Scan for the cell matching the given text and deliver its (X, Y) coordinate at center. 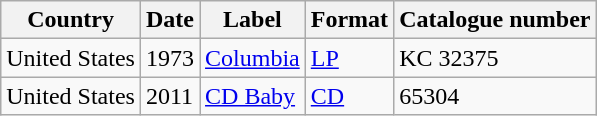
Country (71, 20)
Columbia (253, 58)
Catalogue number (495, 20)
Label (253, 20)
Date (170, 20)
2011 (170, 96)
1973 (170, 58)
Format (349, 20)
KC 32375 (495, 58)
CD (349, 96)
CD Baby (253, 96)
65304 (495, 96)
LP (349, 58)
